Locate the cell with the specified text and output its (X, Y) center coordinate. 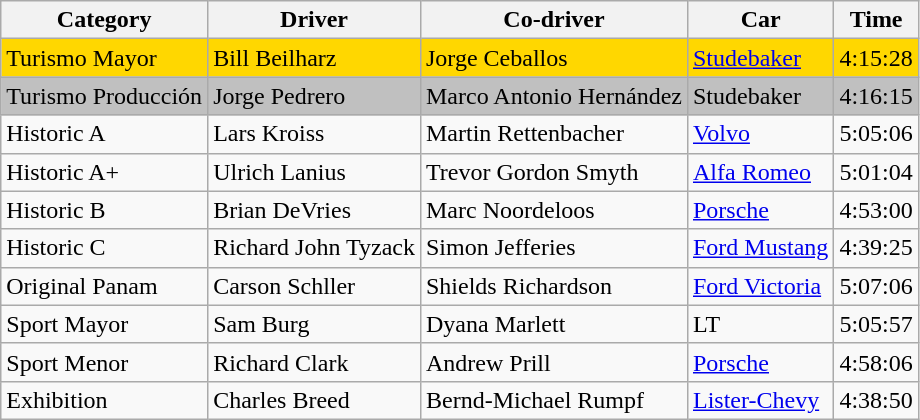
Jorge Pedrero (314, 96)
Category (104, 20)
Marco Antonio Hernández (554, 96)
4:15:28 (876, 58)
5:05:06 (876, 134)
Charles Breed (314, 400)
Volvo (760, 134)
Jorge Ceballos (554, 58)
4:38:50 (876, 400)
Historic B (104, 210)
4:53:00 (876, 210)
Alfa Romeo (760, 172)
Richard Clark (314, 362)
4:58:06 (876, 362)
Marc Noordeloos (554, 210)
4:39:25 (876, 248)
Dyana Marlett (554, 324)
Bernd-Michael Rumpf (554, 400)
Ford Victoria (760, 286)
Carson Schller (314, 286)
Time (876, 20)
Historic A+ (104, 172)
Andrew Prill (554, 362)
Ford Mustang (760, 248)
4:16:15 (876, 96)
Martin Rettenbacher (554, 134)
Exhibition (104, 400)
Richard John Tyzack (314, 248)
Ulrich Lanius (314, 172)
Turismo Producción (104, 96)
Turismo Mayor (104, 58)
Sam Burg (314, 324)
Shields Richardson (554, 286)
5:07:06 (876, 286)
5:05:57 (876, 324)
Lars Kroiss (314, 134)
Lister-Chevy (760, 400)
Historic A (104, 134)
5:01:04 (876, 172)
Trevor Gordon Smyth (554, 172)
Sport Menor (104, 362)
Sport Mayor (104, 324)
Original Panam (104, 286)
Driver (314, 20)
Bill Beilharz (314, 58)
Brian DeVries (314, 210)
Co-driver (554, 20)
Historic C (104, 248)
Simon Jefferies (554, 248)
Car (760, 20)
LT (760, 324)
